Output the [x, y] coordinate of the center of the cell containing the given text.  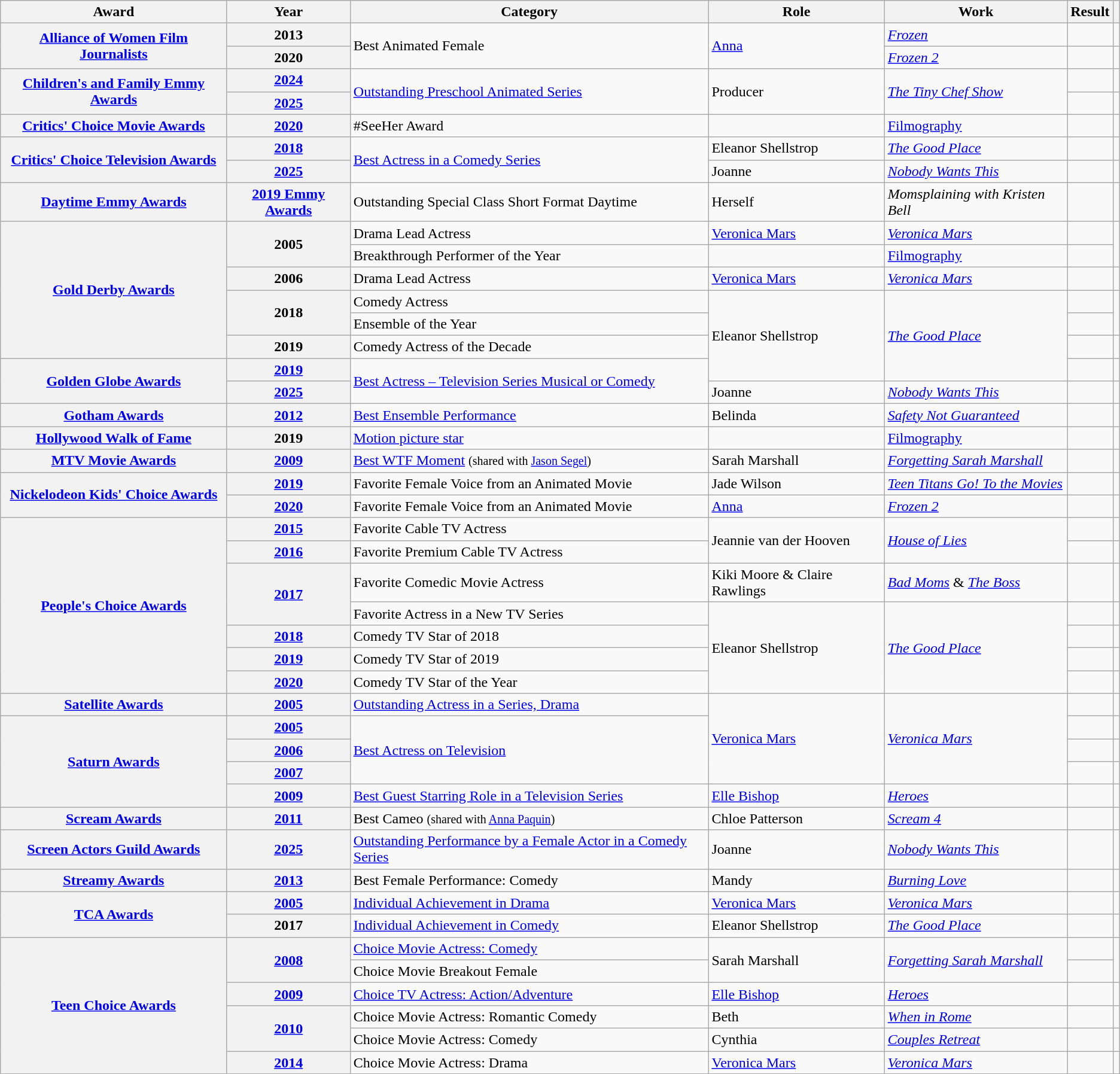
Satellite Awards [114, 705]
Result [1090, 12]
Best Actress – Television Series Musical or Comedy [529, 381]
Year [288, 12]
Comedy TV Star of the Year [529, 681]
Safety Not Guaranteed [975, 415]
Choice TV Actress: Action/Adventure [529, 994]
Daytime Emmy Awards [114, 202]
Category [529, 12]
Burning Love [975, 880]
2019 Emmy Awards [288, 202]
Alliance of Women Film Journalists [114, 46]
Outstanding Performance by a Female Actor in a Comedy Series [529, 850]
Jeannie van der Hooven [796, 540]
The Tiny Chef Show [975, 92]
Comedy Actress of the Decade [529, 347]
Mandy [796, 880]
TCA Awards [114, 914]
Best Actress in a Comedy Series [529, 160]
Comedy TV Star of 2018 [529, 636]
Comedy Actress [529, 301]
Motion picture star [529, 438]
Best WTF Moment (shared with Jason Segel) [529, 461]
Favorite Premium Cable TV Actress [529, 552]
Work [975, 12]
Screen Actors Guild Awards [114, 850]
Award [114, 12]
2024 [288, 80]
Hollywood Walk of Fame [114, 438]
Gold Derby Awards [114, 290]
Children's and Family Emmy Awards [114, 92]
Best Actress on Television [529, 750]
2008 [288, 960]
Role [796, 12]
Choice Movie Actress: Drama [529, 1062]
Comedy TV Star of 2019 [529, 659]
2011 [288, 819]
Outstanding Preschool Animated Series [529, 92]
Nickelodeon Kids' Choice Awards [114, 495]
Choice Movie Actress: Romantic Comedy [529, 1017]
Individual Achievement in Comedy [529, 926]
Teen Titans Go! To the Movies [975, 483]
Best Animated Female [529, 46]
2010 [288, 1028]
Kiki Moore & Claire Rawlings [796, 583]
Beth [796, 1017]
When in Rome [975, 1017]
Critics' Choice Television Awards [114, 160]
Scream 4 [975, 819]
Best Cameo (shared with Anna Paquin) [529, 819]
Outstanding Special Class Short Format Daytime [529, 202]
Favorite Comedic Movie Actress [529, 583]
Favorite Cable TV Actress [529, 529]
MTV Movie Awards [114, 461]
Gotham Awards [114, 415]
Herself [796, 202]
2016 [288, 552]
Favorite Actress in a New TV Series [529, 613]
Individual Achievement in Drama [529, 903]
People's Choice Awards [114, 606]
Scream Awards [114, 819]
Frozen [975, 35]
#SeeHer Award [529, 126]
2012 [288, 415]
Breakthrough Performer of the Year [529, 255]
2014 [288, 1062]
Jade Wilson [796, 483]
Producer [796, 92]
Golden Globe Awards [114, 381]
Best Ensemble Performance [529, 415]
Bad Moms & The Boss [975, 583]
Best Guest Starring Role in a Television Series [529, 796]
House of Lies [975, 540]
Ensemble of the Year [529, 324]
Couples Retreat [975, 1039]
2015 [288, 529]
Choice Movie Breakout Female [529, 971]
Streamy Awards [114, 880]
2007 [288, 773]
Teen Choice Awards [114, 1005]
Saturn Awards [114, 762]
Critics' Choice Movie Awards [114, 126]
Momsplaining with Kristen Bell [975, 202]
Best Female Performance: Comedy [529, 880]
Cynthia [796, 1039]
Belinda [796, 415]
Outstanding Actress in a Series, Drama [529, 705]
Chloe Patterson [796, 819]
